Search for the cell housing the specified text and yield its (X, Y) center coordinate. 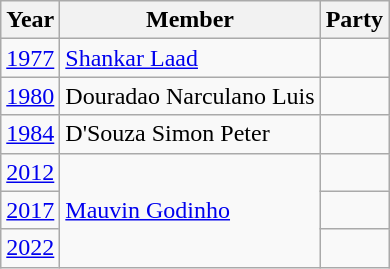
2022 (30, 248)
Member (190, 20)
2012 (30, 172)
2017 (30, 210)
1984 (30, 134)
Mauvin Godinho (190, 210)
D'Souza Simon Peter (190, 134)
Shankar Laad (190, 58)
Douradao Narculano Luis (190, 96)
Party (354, 20)
1977 (30, 58)
1980 (30, 96)
Year (30, 20)
